Pinpoint the cell where the given text exists, returning its [X, Y] midpoint coordinate. 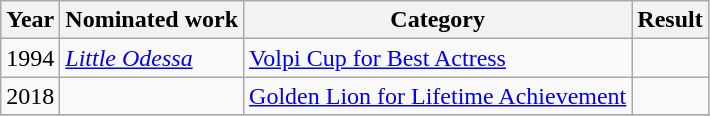
Category [438, 20]
Result [670, 20]
Volpi Cup for Best Actress [438, 58]
Golden Lion for Lifetime Achievement [438, 96]
Nominated work [152, 20]
Year [30, 20]
2018 [30, 96]
Little Odessa [152, 58]
1994 [30, 58]
